Output the [X, Y] coordinate of the center of the cell containing the given text.  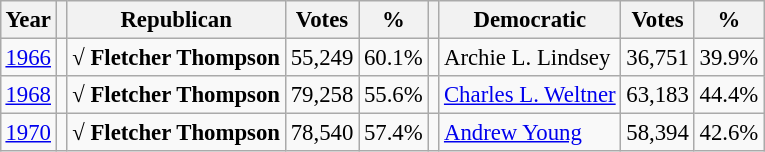
Andrew Young [530, 133]
79,258 [322, 95]
55,249 [322, 57]
58,394 [658, 133]
1970 [28, 133]
Year [28, 20]
1966 [28, 57]
36,751 [658, 57]
63,183 [658, 95]
Archie L. Lindsey [530, 57]
Charles L. Weltner [530, 95]
44.4% [728, 95]
60.1% [394, 57]
78,540 [322, 133]
42.6% [728, 133]
55.6% [394, 95]
39.9% [728, 57]
Democratic [530, 20]
57.4% [394, 133]
1968 [28, 95]
Republican [176, 20]
